Extract the [x, y] coordinate from the center of the cell holding the provided text.  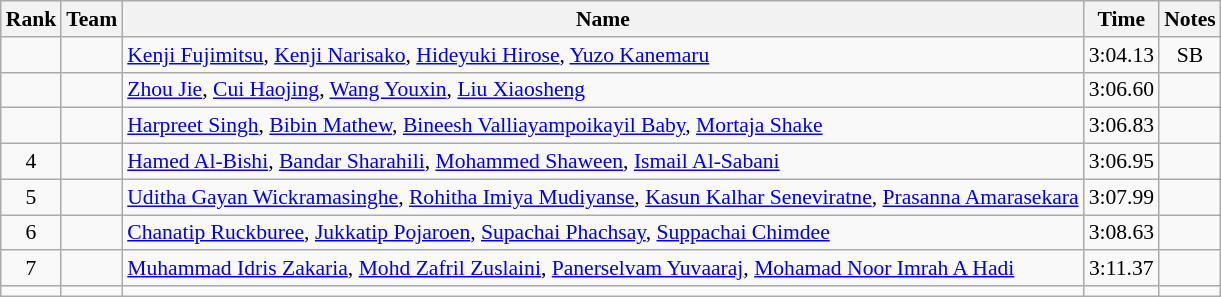
3:08.63 [1122, 233]
6 [32, 233]
Muhammad Idris Zakaria, Mohd Zafril Zuslaini, Panerselvam Yuvaaraj, Mohamad Noor Imrah A Hadi [602, 269]
3:06.83 [1122, 126]
Zhou Jie, Cui Haojing, Wang Youxin, Liu Xiaosheng [602, 90]
5 [32, 197]
Kenji Fujimitsu, Kenji Narisako, Hideyuki Hirose, Yuzo Kanemaru [602, 55]
3:11.37 [1122, 269]
Hamed Al-Bishi, Bandar Sharahili, Mohammed Shaween, Ismail Al-Sabani [602, 162]
3:04.13 [1122, 55]
4 [32, 162]
Uditha Gayan Wickramasinghe, Rohitha Imiya Mudiyanse, Kasun Kalhar Seneviratne, Prasanna Amarasekara [602, 197]
Name [602, 19]
SB [1190, 55]
Harpreet Singh, Bibin Mathew, Bineesh Valliayampoikayil Baby, Mortaja Shake [602, 126]
Chanatip Ruckburee, Jukkatip Pojaroen, Supachai Phachsay, Suppachai Chimdee [602, 233]
Team [92, 19]
Rank [32, 19]
Notes [1190, 19]
7 [32, 269]
3:07.99 [1122, 197]
Time [1122, 19]
3:06.60 [1122, 90]
3:06.95 [1122, 162]
